For the text-containing cell, return its midpoint in [x, y] coordinate format. 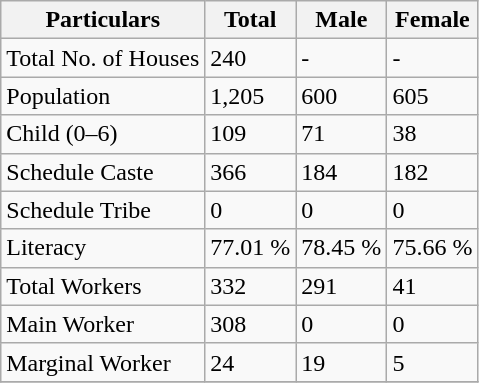
38 [432, 134]
Marginal Worker [103, 362]
Female [432, 20]
332 [250, 286]
Particulars [103, 20]
Schedule Caste [103, 172]
Total No. of Houses [103, 58]
366 [250, 172]
77.01 % [250, 248]
Total Workers [103, 286]
5 [432, 362]
109 [250, 134]
Male [342, 20]
Main Worker [103, 324]
605 [432, 96]
Literacy [103, 248]
240 [250, 58]
600 [342, 96]
1,205 [250, 96]
308 [250, 324]
19 [342, 362]
78.45 % [342, 248]
75.66 % [432, 248]
Schedule Tribe [103, 210]
Population [103, 96]
24 [250, 362]
Total [250, 20]
Child (0–6) [103, 134]
41 [432, 286]
182 [432, 172]
71 [342, 134]
291 [342, 286]
184 [342, 172]
